Find where the given text appears and provide that cell's center as (X, Y) coordinate. 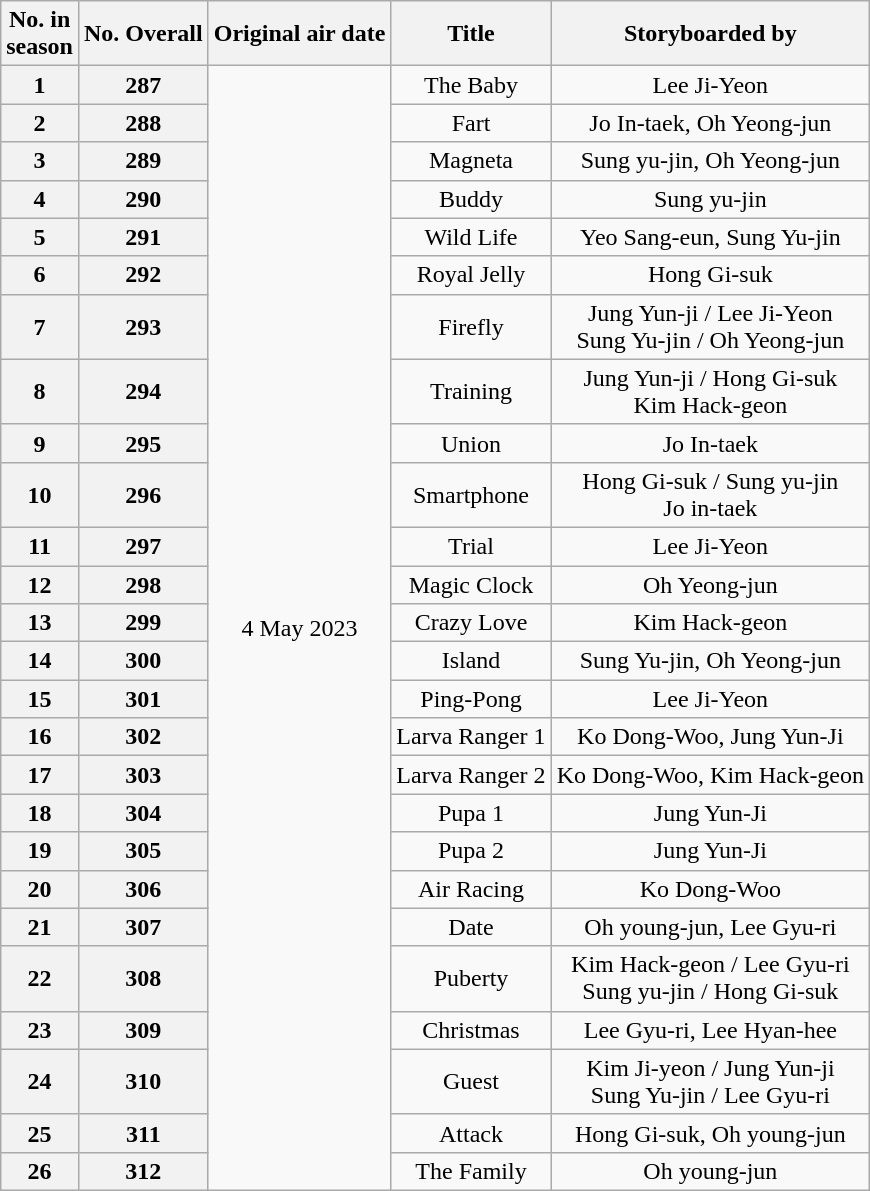
Buddy (471, 199)
3 (40, 161)
298 (143, 585)
Oh young-jun (710, 1171)
25 (40, 1133)
300 (143, 661)
Lee Gyu-ri, Lee Hyan-hee (710, 1030)
7 (40, 326)
Yeo Sang-eun, Sung Yu-jin (710, 237)
294 (143, 392)
Kim Ji-yeon / Jung Yun-jiSung Yu-jin / Lee Gyu-ri (710, 1082)
6 (40, 275)
4 May 2023 (300, 628)
Magneta (471, 161)
Hong Gi-suk (710, 275)
Jo In-taek (710, 443)
Hong Gi-suk / Sung yu-jinJo in-taek (710, 494)
20 (40, 889)
2 (40, 123)
Sung Yu-jin, Oh Yeong-jun (710, 661)
Air Racing (471, 889)
The Baby (471, 85)
Ko Dong-Woo, Jung Yun-Ji (710, 737)
304 (143, 813)
302 (143, 737)
291 (143, 237)
16 (40, 737)
Puberty (471, 978)
22 (40, 978)
Guest (471, 1082)
Oh young-jun, Lee Gyu-ri (710, 927)
299 (143, 623)
5 (40, 237)
295 (143, 443)
289 (143, 161)
Larva Ranger 1 (471, 737)
303 (143, 775)
293 (143, 326)
8 (40, 392)
Title (471, 34)
Wild Life (471, 237)
292 (143, 275)
Ko Dong-Woo (710, 889)
312 (143, 1171)
26 (40, 1171)
Jo In-taek, Oh Yeong-jun (710, 123)
311 (143, 1133)
Sung yu-jin (710, 199)
18 (40, 813)
Ping-Pong (471, 699)
14 (40, 661)
288 (143, 123)
Trial (471, 546)
Date (471, 927)
Original air date (300, 34)
309 (143, 1030)
307 (143, 927)
301 (143, 699)
Training (471, 392)
306 (143, 889)
Island (471, 661)
Sung yu-jin, Oh Yeong-jun (710, 161)
12 (40, 585)
Smartphone (471, 494)
297 (143, 546)
No. inseason (40, 34)
310 (143, 1082)
21 (40, 927)
Pupa 2 (471, 851)
Jung Yun-ji / Lee Ji-YeonSung Yu-jin / Oh Yeong-jun (710, 326)
Kim Hack-geon / Lee Gyu-riSung yu-jin / Hong Gi-suk (710, 978)
19 (40, 851)
290 (143, 199)
10 (40, 494)
Jung Yun-ji / Hong Gi-sukKim Hack-geon (710, 392)
Kim Hack-geon (710, 623)
Magic Clock (471, 585)
Firefly (471, 326)
305 (143, 851)
17 (40, 775)
Royal Jelly (471, 275)
Larva Ranger 2 (471, 775)
1 (40, 85)
Fart (471, 123)
Ko Dong-Woo, Kim Hack-geon (710, 775)
9 (40, 443)
11 (40, 546)
296 (143, 494)
24 (40, 1082)
Christmas (471, 1030)
308 (143, 978)
Oh Yeong-jun (710, 585)
Attack (471, 1133)
Pupa 1 (471, 813)
Storyboarded by (710, 34)
4 (40, 199)
Union (471, 443)
15 (40, 699)
287 (143, 85)
No. Overall (143, 34)
13 (40, 623)
Hong Gi-suk, Oh young-jun (710, 1133)
Crazy Love (471, 623)
23 (40, 1030)
The Family (471, 1171)
